Search for the cell housing the specified text and yield its (x, y) center coordinate. 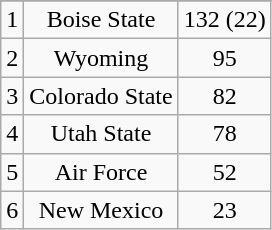
Wyoming (101, 58)
2 (12, 58)
95 (224, 58)
78 (224, 134)
Colorado State (101, 96)
52 (224, 172)
Utah State (101, 134)
23 (224, 210)
Air Force (101, 172)
3 (12, 96)
New Mexico (101, 210)
5 (12, 172)
6 (12, 210)
1 (12, 20)
Boise State (101, 20)
4 (12, 134)
132 (22) (224, 20)
82 (224, 96)
